Output the [x, y] coordinate of the center of the cell containing the given text.  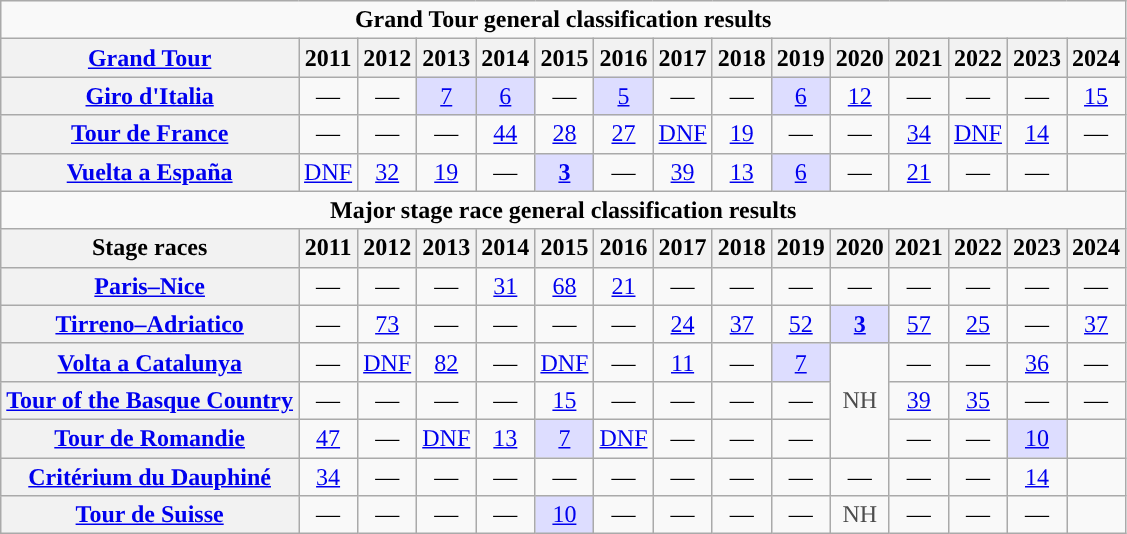
31 [506, 286]
5 [624, 96]
Paris–Nice [150, 286]
Tirreno–Adriatico [150, 324]
Giro d'Italia [150, 96]
25 [978, 324]
35 [978, 400]
Vuelta a España [150, 172]
Tour de Suisse [150, 515]
28 [564, 134]
Stage races [150, 248]
Grand Tour general classification results [564, 20]
27 [624, 134]
Tour de France [150, 134]
44 [506, 134]
Critérium du Dauphiné [150, 477]
82 [446, 362]
73 [388, 324]
12 [860, 96]
36 [1036, 362]
Tour de Romandie [150, 438]
Grand Tour [150, 58]
Volta a Catalunya [150, 362]
68 [564, 286]
Major stage race general classification results [564, 210]
52 [800, 324]
24 [682, 324]
Tour of the Basque Country [150, 400]
47 [328, 438]
11 [682, 362]
57 [918, 324]
32 [388, 172]
